Scan for the cell matching the given text and deliver its [X, Y] coordinate at center. 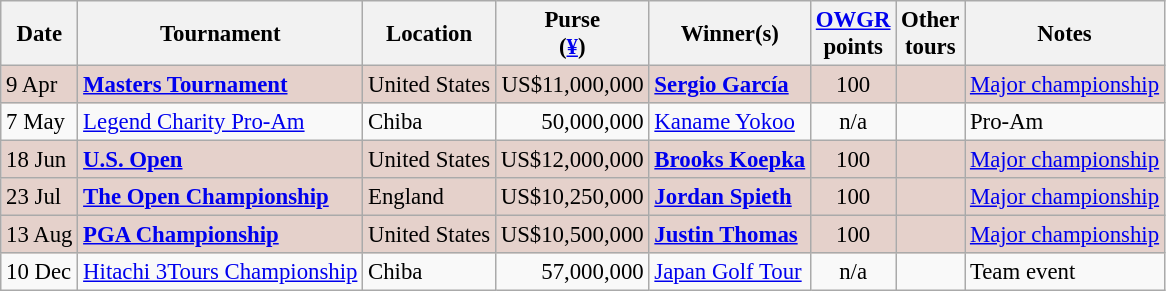
Purse(¥) [572, 34]
U.S. Open [220, 160]
Tournament [220, 34]
Legend Charity Pro-Am [220, 122]
US$10,500,000 [572, 235]
Location [430, 34]
23 Jul [40, 197]
7 May [40, 122]
Justin Thomas [730, 235]
Jordan Spieth [730, 197]
US$10,250,000 [572, 197]
50,000,000 [572, 122]
Sergio García [730, 85]
Masters Tournament [220, 85]
n/a [854, 122]
Winner(s) [730, 34]
13 Aug [40, 235]
Notes [1065, 34]
Date [40, 34]
Kaname Yokoo [730, 122]
OWGRpoints [854, 34]
US$12,000,000 [572, 160]
PGA Championship [220, 235]
9 Apr [40, 85]
Othertours [930, 34]
The Open Championship [220, 197]
18 Jun [40, 160]
Brooks Koepka [730, 160]
Chiba [430, 122]
England [430, 197]
US$11,000,000 [572, 85]
Pro-Am [1065, 122]
